Scan for the cell matching the given text and deliver its [X, Y] coordinate at center. 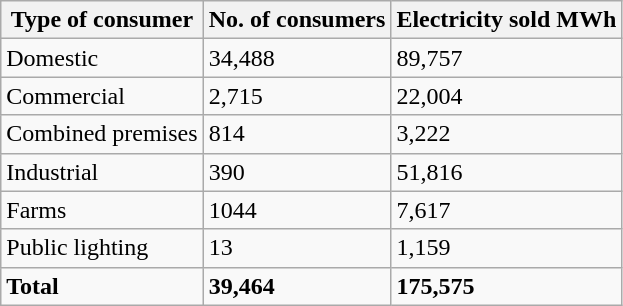
13 [297, 248]
390 [297, 172]
No. of consumers [297, 20]
3,222 [506, 134]
1044 [297, 210]
7,617 [506, 210]
22,004 [506, 96]
89,757 [506, 58]
Public lighting [102, 248]
Type of consumer [102, 20]
814 [297, 134]
Commercial [102, 96]
Industrial [102, 172]
Total [102, 286]
Combined premises [102, 134]
34,488 [297, 58]
51,816 [506, 172]
175,575 [506, 286]
1,159 [506, 248]
Farms [102, 210]
2,715 [297, 96]
39,464 [297, 286]
Domestic [102, 58]
Electricity sold MWh [506, 20]
